Search for the cell housing the specified text and yield its (X, Y) center coordinate. 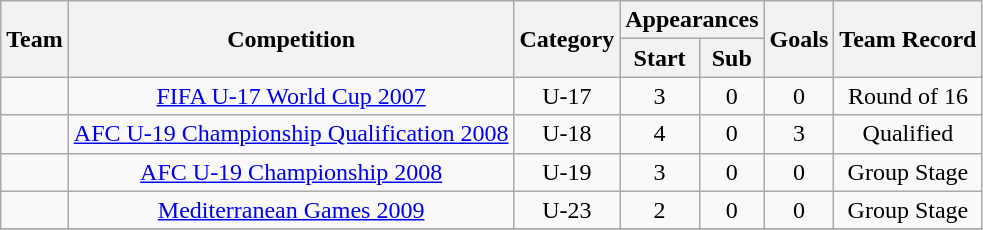
Team (35, 39)
U-19 (567, 172)
4 (660, 134)
Start (660, 58)
Qualified (908, 134)
2 (660, 210)
U-23 (567, 210)
Appearances (692, 20)
U-17 (567, 96)
AFC U-19 Championship 2008 (291, 172)
AFC U-19 Championship Qualification 2008 (291, 134)
Team Record (908, 39)
Sub (732, 58)
Category (567, 39)
Competition (291, 39)
FIFA U-17 World Cup 2007 (291, 96)
U-18 (567, 134)
Mediterranean Games 2009 (291, 210)
Round of 16 (908, 96)
Goals (799, 39)
